For the text-containing cell, return its midpoint in [X, Y] coordinate format. 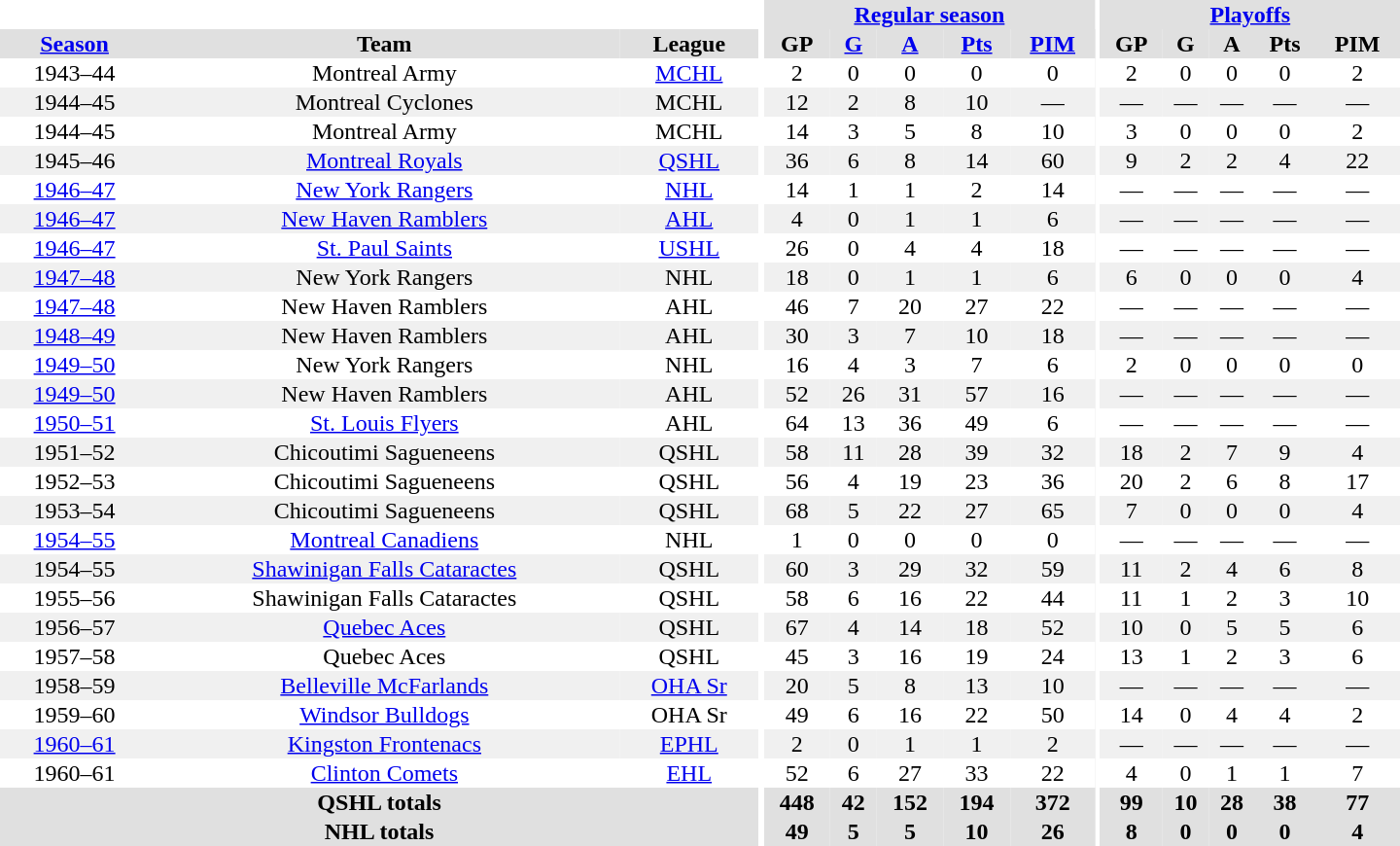
29 [910, 569]
65 [1052, 511]
24 [1052, 656]
EHL [688, 773]
33 [976, 773]
1945–46 [74, 160]
Belleville McFarlands [384, 686]
Windsor Bulldogs [384, 715]
44 [1052, 598]
152 [910, 802]
1951–52 [74, 452]
64 [797, 423]
1959–60 [74, 715]
NHL totals [379, 831]
1958–59 [74, 686]
57 [976, 394]
56 [797, 481]
39 [976, 452]
46 [797, 306]
38 [1285, 802]
30 [797, 335]
59 [1052, 569]
67 [797, 627]
99 [1132, 802]
42 [854, 802]
31 [910, 394]
1956–57 [74, 627]
Montreal Royals [384, 160]
1948–49 [74, 335]
League [688, 44]
194 [976, 802]
77 [1357, 802]
Montreal Cyclones [384, 102]
12 [797, 102]
1953–54 [74, 511]
St. Louis Flyers [384, 423]
USHL [688, 248]
1943–44 [74, 73]
Team [384, 44]
Playoffs [1250, 15]
Season [74, 44]
17 [1357, 481]
St. Paul Saints [384, 248]
1957–58 [74, 656]
Kingston Frontenacs [384, 744]
Regular season [929, 15]
448 [797, 802]
50 [1052, 715]
45 [797, 656]
1955–56 [74, 598]
Clinton Comets [384, 773]
372 [1052, 802]
23 [976, 481]
1950–51 [74, 423]
EPHL [688, 744]
Montreal Canadiens [384, 540]
QSHL totals [379, 802]
68 [797, 511]
1952–53 [74, 481]
